Detect which cell encompasses the target text, then output its [x, y] center coordinate. 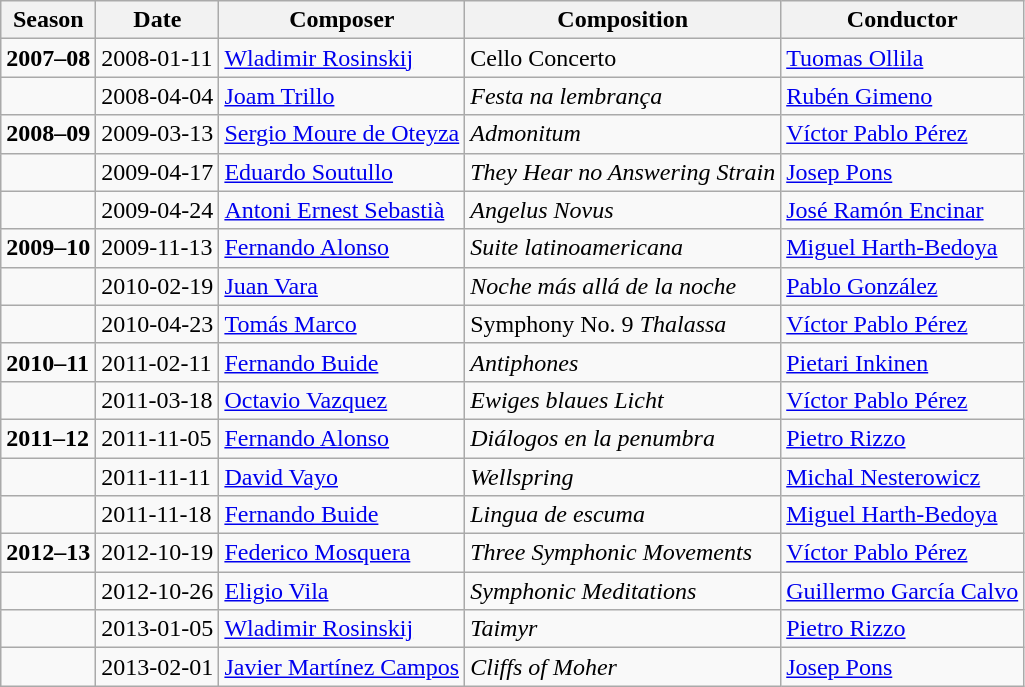
Noche más allá de la noche [623, 286]
2011-11-18 [158, 515]
Joam Trillo [342, 96]
Conductor [902, 20]
2011–12 [48, 438]
Composer [342, 20]
Eligio Vila [342, 591]
2011-03-18 [158, 400]
2008-04-04 [158, 96]
Cliffs of Moher [623, 667]
2010-02-19 [158, 286]
They Hear no Answering Strain [623, 172]
2010–11 [48, 362]
2012-10-19 [158, 553]
Tuomas Ollila [902, 58]
Pablo González [902, 286]
2010-04-23 [158, 324]
José Ramón Encinar [902, 210]
Lingua de escuma [623, 515]
Festa na lembrança [623, 96]
Angelus Novus [623, 210]
Suite latinoamericana [623, 248]
Javier Martínez Campos [342, 667]
Michal Nesterowicz [902, 477]
Symphonic Meditations [623, 591]
Eduardo Soutullo [342, 172]
2011-11-11 [158, 477]
Guillermo García Calvo [902, 591]
2013-02-01 [158, 667]
Sergio Moure de Oteyza [342, 134]
Admonitum [623, 134]
Date [158, 20]
Diálogos en la penumbra [623, 438]
2009–10 [48, 248]
2008–09 [48, 134]
Antiphones [623, 362]
Federico Mosquera [342, 553]
Antoni Ernest Sebastià [342, 210]
Tomás Marco [342, 324]
Symphony No. 9 Thalassa [623, 324]
2012-10-26 [158, 591]
David Vayo [342, 477]
2007–08 [48, 58]
2011-11-05 [158, 438]
Pietari Inkinen [902, 362]
2008-01-11 [158, 58]
Cello Concerto [623, 58]
Rubén Gimeno [902, 96]
Taimyr [623, 629]
2013-01-05 [158, 629]
Three Symphonic Movements [623, 553]
2009-04-17 [158, 172]
2009-04-24 [158, 210]
2009-11-13 [158, 248]
2011-02-11 [158, 362]
Season [48, 20]
Composition [623, 20]
Ewiges blaues Licht [623, 400]
2009-03-13 [158, 134]
Juan Vara [342, 286]
Wellspring [623, 477]
2012–13 [48, 553]
Octavio Vazquez [342, 400]
